Identify which cell holds the provided text, then report its [x, y] central coordinate. 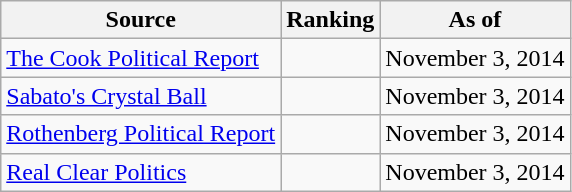
As of [475, 20]
Real Clear Politics [141, 172]
Rothenberg Political Report [141, 134]
The Cook Political Report [141, 58]
Sabato's Crystal Ball [141, 96]
Source [141, 20]
Ranking [330, 20]
